Scan for the cell matching the given text and deliver its (X, Y) coordinate at center. 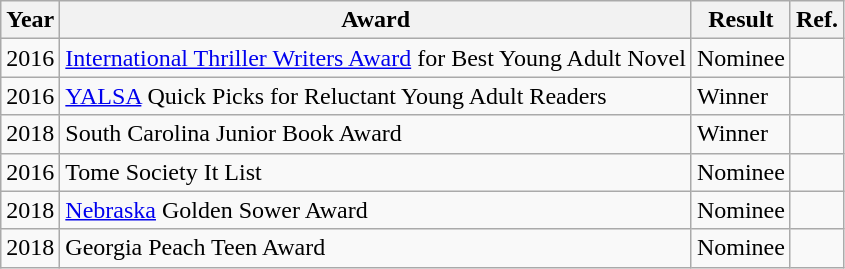
International Thriller Writers Award for Best Young Adult Novel (376, 58)
Award (376, 20)
Nebraska Golden Sower Award (376, 210)
Ref. (816, 20)
Result (740, 20)
Georgia Peach Teen Award (376, 248)
Tome Society It List (376, 172)
YALSA Quick Picks for Reluctant Young Adult Readers (376, 96)
Year (30, 20)
South Carolina Junior Book Award (376, 134)
